Determine the (x, y) coordinate at the center of the cell enclosing the given text.  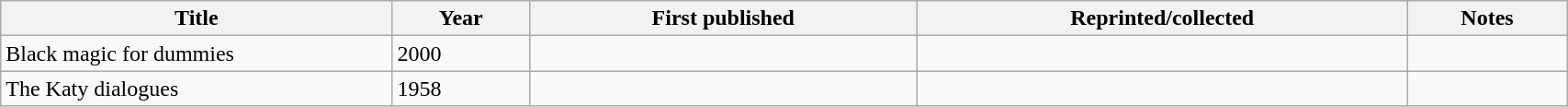
Title (197, 18)
Reprinted/collected (1162, 18)
Notes (1486, 18)
The Katy dialogues (197, 89)
Year (461, 18)
First published (724, 18)
2000 (461, 53)
1958 (461, 89)
Black magic for dummies (197, 53)
